Return the (X, Y) coordinate for the center point of the cell that contains the specified text.  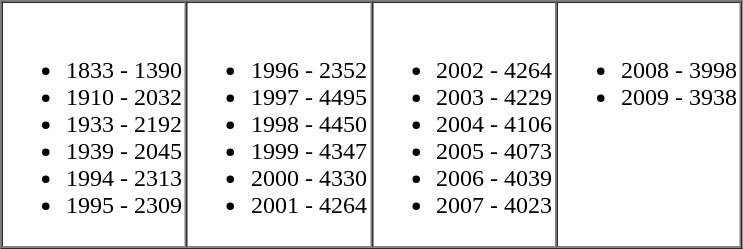
2002 - 42642003 - 42292004 - 41062005 - 40732006 - 40392007 - 4023 (464, 125)
2008 - 39982009 - 3938 (648, 125)
1996 - 23521997 - 44951998 - 44501999 - 43472000 - 43302001 - 4264 (278, 125)
1833 - 13901910 - 20321933 - 21921939 - 20451994 - 23131995 - 2309 (94, 125)
